Capture the cell that displays the provided text and extract its [x, y] central coordinate. 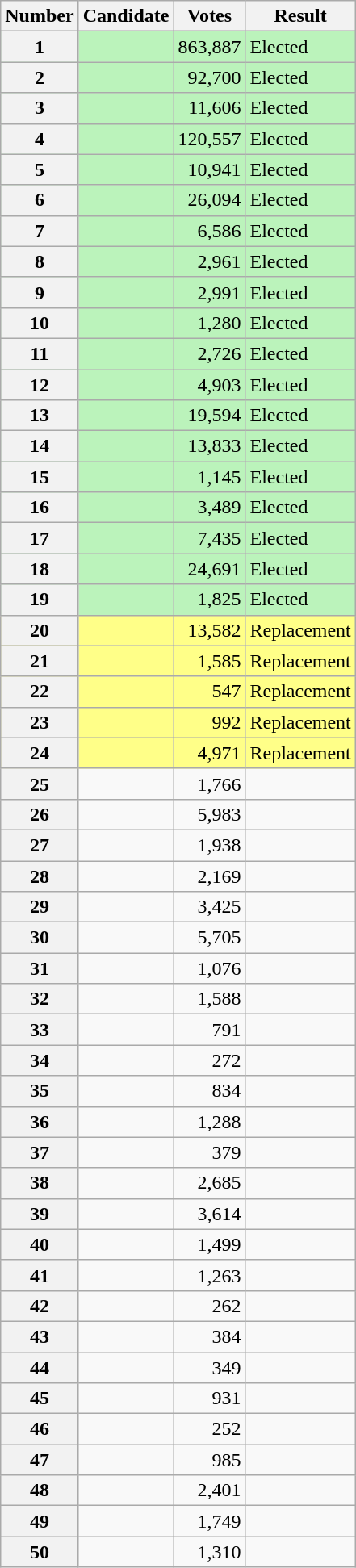
44 [40, 1368]
30 [40, 938]
29 [40, 907]
1,588 [210, 999]
15 [40, 477]
547 [210, 692]
47 [40, 1460]
1,263 [210, 1275]
5,983 [210, 814]
272 [210, 1060]
4,903 [210, 385]
7,435 [210, 538]
46 [40, 1429]
10,941 [210, 169]
43 [40, 1336]
35 [40, 1091]
16 [40, 508]
23 [40, 722]
6 [40, 200]
1,766 [210, 784]
11,606 [210, 108]
262 [210, 1306]
42 [40, 1306]
26,094 [210, 200]
791 [210, 1030]
1,825 [210, 600]
Votes [210, 16]
14 [40, 446]
38 [40, 1183]
2,961 [210, 261]
384 [210, 1336]
40 [40, 1244]
92,700 [210, 77]
21 [40, 661]
379 [210, 1152]
32 [40, 999]
10 [40, 323]
27 [40, 845]
2,685 [210, 1183]
9 [40, 292]
31 [40, 968]
2,991 [210, 292]
8 [40, 261]
13,582 [210, 630]
2 [40, 77]
25 [40, 784]
252 [210, 1429]
2,726 [210, 353]
3 [40, 108]
39 [40, 1214]
5 [40, 169]
5,705 [210, 938]
48 [40, 1491]
4 [40, 139]
3,425 [210, 907]
4,971 [210, 753]
24 [40, 753]
349 [210, 1368]
41 [40, 1275]
3,614 [210, 1214]
33 [40, 1030]
19,594 [210, 416]
20 [40, 630]
19 [40, 600]
13 [40, 416]
6,586 [210, 231]
18 [40, 569]
2,401 [210, 1491]
26 [40, 814]
45 [40, 1399]
120,557 [210, 139]
1,749 [210, 1521]
24,691 [210, 569]
12 [40, 385]
37 [40, 1152]
36 [40, 1122]
1,585 [210, 661]
34 [40, 1060]
13,833 [210, 446]
834 [210, 1091]
1,145 [210, 477]
2,169 [210, 876]
863,887 [210, 47]
1,076 [210, 968]
992 [210, 722]
50 [40, 1552]
Number [40, 16]
Candidate [126, 16]
Result [300, 16]
931 [210, 1399]
1,310 [210, 1552]
3,489 [210, 508]
22 [40, 692]
7 [40, 231]
49 [40, 1521]
1,499 [210, 1244]
1,938 [210, 845]
11 [40, 353]
17 [40, 538]
1,280 [210, 323]
28 [40, 876]
1 [40, 47]
1,288 [210, 1122]
985 [210, 1460]
